Output the (x, y) coordinate of the center of the cell containing the given text.  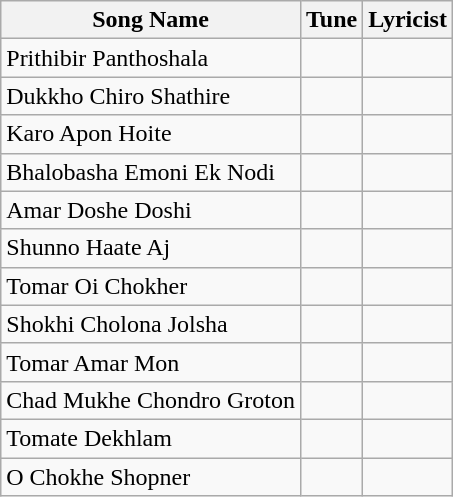
Dukkho Chiro Shathire (151, 96)
Tomate Dekhlam (151, 438)
Karo Apon Hoite (151, 134)
Lyricist (408, 20)
Shokhi Cholona Jolsha (151, 324)
Tomar Amar Mon (151, 362)
O Chokhe Shopner (151, 477)
Tomar Oi Chokher (151, 286)
Bhalobasha Emoni Ek Nodi (151, 172)
Amar Doshe Doshi (151, 210)
Prithibir Panthoshala (151, 58)
Tune (331, 20)
Shunno Haate Aj (151, 248)
Song Name (151, 20)
Chad Mukhe Chondro Groton (151, 400)
